Return [X, Y] of the center of cell containing provided text 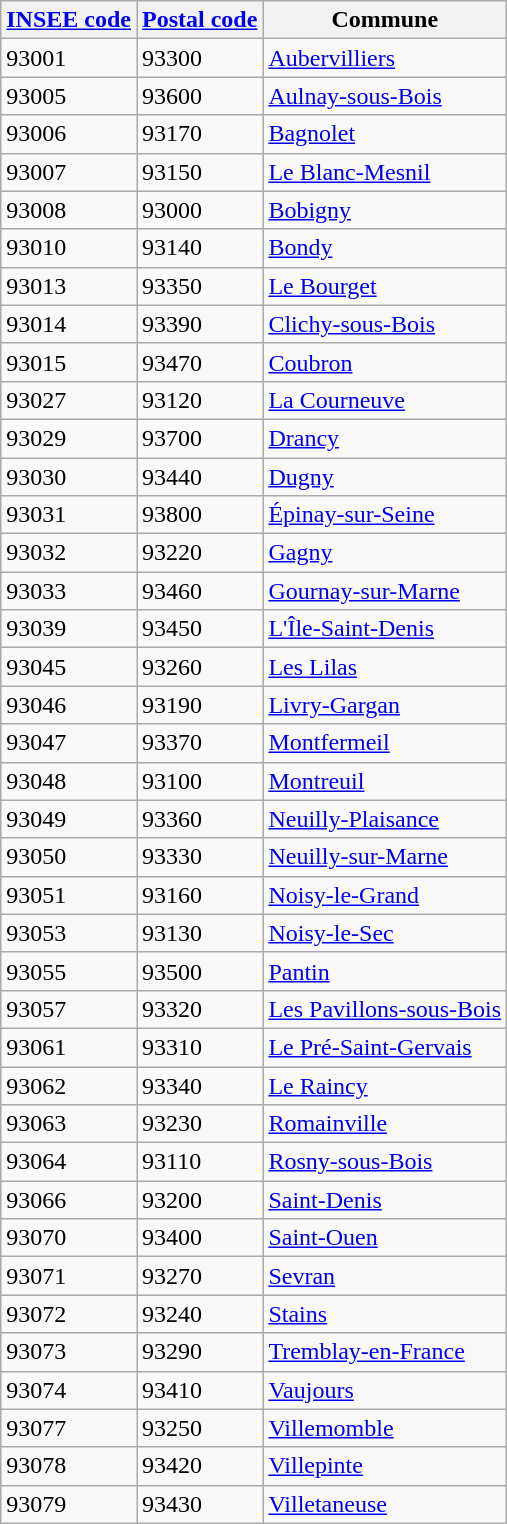
Bondy [385, 248]
93007 [69, 172]
93031 [69, 515]
Coubron [385, 362]
Le Blanc-Mesnil [385, 172]
Livry-Gargan [385, 705]
Commune [385, 20]
93200 [199, 1200]
93051 [69, 895]
93410 [199, 1390]
93310 [199, 1047]
Postal code [199, 20]
93700 [199, 438]
Rosny-sous-Bois [385, 1162]
93110 [199, 1162]
Saint-Ouen [385, 1238]
Vaujours [385, 1390]
93400 [199, 1238]
Aulnay-sous-Bois [385, 96]
93066 [69, 1200]
93033 [69, 591]
93320 [199, 1009]
93470 [199, 362]
93440 [199, 477]
Les Pavillons-sous-Bois [385, 1009]
Pantin [385, 971]
93500 [199, 971]
93064 [69, 1162]
93390 [199, 324]
La Courneuve [385, 400]
93014 [69, 324]
93010 [69, 248]
93430 [199, 1504]
93260 [199, 667]
Noisy-le-Sec [385, 933]
93063 [69, 1124]
93160 [199, 895]
93250 [199, 1428]
93015 [69, 362]
93370 [199, 743]
Les Lilas [385, 667]
93006 [69, 134]
Le Raincy [385, 1085]
Gournay-sur-Marne [385, 591]
93013 [69, 286]
93045 [69, 667]
93800 [199, 515]
93150 [199, 172]
93340 [199, 1085]
93074 [69, 1390]
Romainville [385, 1124]
93100 [199, 781]
Épinay-sur-Seine [385, 515]
93350 [199, 286]
93170 [199, 134]
93005 [69, 96]
93048 [69, 781]
Le Bourget [385, 286]
93046 [69, 705]
93070 [69, 1238]
93450 [199, 629]
93077 [69, 1428]
93049 [69, 819]
Villepinte [385, 1466]
93330 [199, 857]
Bagnolet [385, 134]
Drancy [385, 438]
93190 [199, 705]
93230 [199, 1124]
Montreuil [385, 781]
93290 [199, 1352]
Stains [385, 1314]
93030 [69, 477]
93079 [69, 1504]
Aubervilliers [385, 58]
93460 [199, 591]
93073 [69, 1352]
93300 [199, 58]
Neuilly-sur-Marne [385, 857]
Dugny [385, 477]
93057 [69, 1009]
Saint-Denis [385, 1200]
Villetaneuse [385, 1504]
93130 [199, 933]
Clichy-sous-Bois [385, 324]
93220 [199, 553]
93420 [199, 1466]
93053 [69, 933]
93008 [69, 210]
Neuilly-Plaisance [385, 819]
93600 [199, 96]
93071 [69, 1276]
L'Île-Saint-Denis [385, 629]
93039 [69, 629]
Sevran [385, 1276]
93001 [69, 58]
93047 [69, 743]
Noisy-le-Grand [385, 895]
Tremblay-en-France [385, 1352]
93027 [69, 400]
93360 [199, 819]
93240 [199, 1314]
93120 [199, 400]
93055 [69, 971]
INSEE code [69, 20]
93078 [69, 1466]
93000 [199, 210]
Le Pré-Saint-Gervais [385, 1047]
93140 [199, 248]
Villemomble [385, 1428]
93029 [69, 438]
Gagny [385, 553]
93062 [69, 1085]
93061 [69, 1047]
93072 [69, 1314]
Montfermeil [385, 743]
93050 [69, 857]
Bobigny [385, 210]
93032 [69, 553]
93270 [199, 1276]
